Provide the [x, y] coordinate of the cell's center where the given text is located.  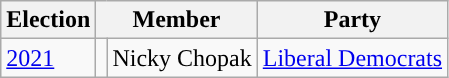
Liberal Democrats [352, 58]
Nicky Chopak [182, 58]
Election [48, 20]
2021 [48, 58]
Member [176, 20]
Party [352, 20]
